From the cell containing the given text, extract its center point as [x, y] coordinate. 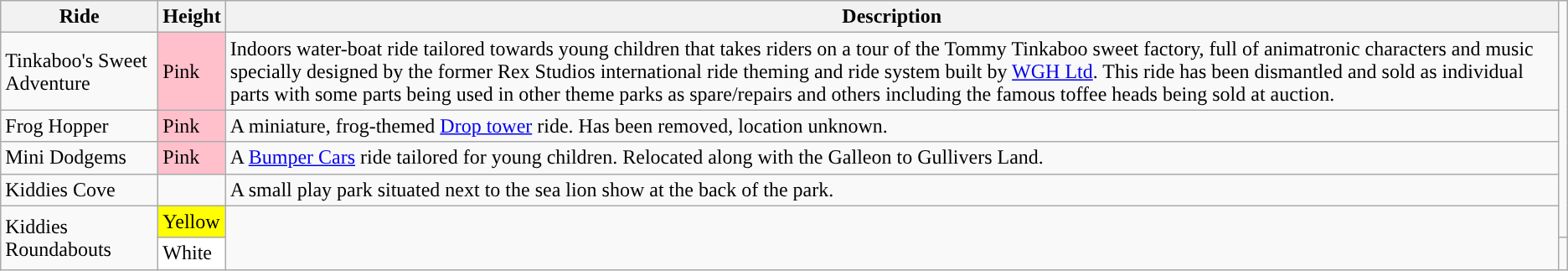
Kiddies Roundabouts [80, 237]
A miniature, frog-themed Drop tower ride. Has been removed, location unknown. [891, 126]
Kiddies Cove [80, 190]
Yellow [192, 221]
Mini Dodgems [80, 158]
Height [192, 17]
A Bumper Cars ride tailored for young children. Relocated along with the Galleon to Gullivers Land. [891, 158]
Description [891, 17]
Frog Hopper [80, 126]
Ride [80, 17]
White [192, 253]
A small play park situated next to the sea lion show at the back of the park. [891, 190]
Tinkaboo's Sweet Adventure [80, 71]
